Locate the cell with the specified text and output its [X, Y] center coordinate. 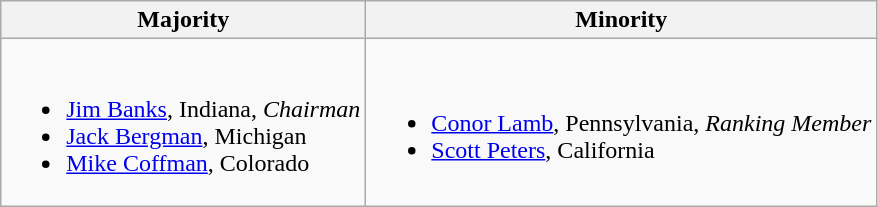
Minority [622, 20]
Majority [184, 20]
Jim Banks, Indiana, ChairmanJack Bergman, MichiganMike Coffman, Colorado [184, 122]
Conor Lamb, Pennsylvania, Ranking MemberScott Peters, California [622, 122]
